From the cell containing the given text, extract its center point as (x, y) coordinate. 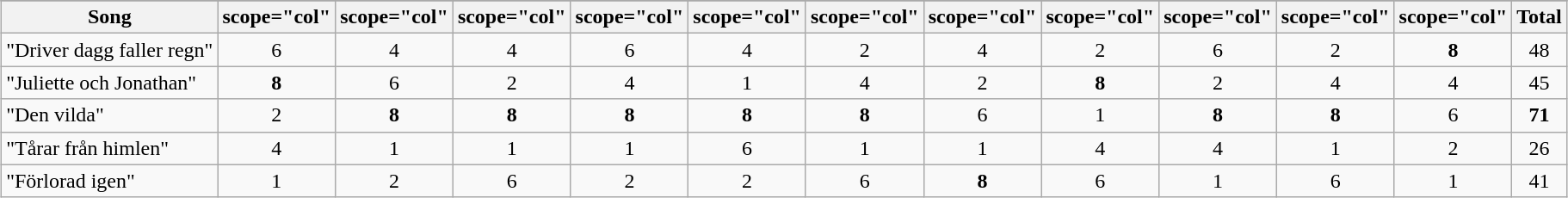
48 (1540, 50)
"Juliette och Jonathan" (110, 83)
"Tårar från himlen" (110, 148)
Song (110, 17)
45 (1540, 83)
"Förlorad igen" (110, 181)
"Driver dagg faller regn" (110, 50)
71 (1540, 115)
26 (1540, 148)
"Den vilda" (110, 115)
Total (1540, 17)
41 (1540, 181)
